Return (X, Y) of the center of cell containing provided text 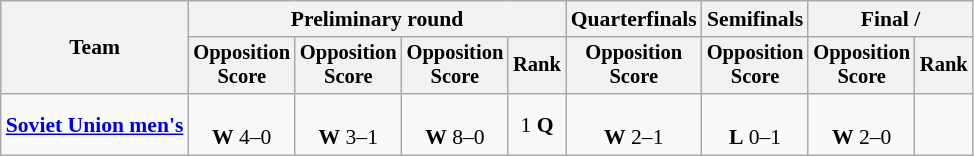
Quarterfinals (634, 19)
W 2–0 (862, 124)
Semifinals (756, 19)
Soviet Union men's (95, 124)
1 Q (537, 124)
Final / (890, 19)
W 8–0 (456, 124)
L 0–1 (756, 124)
W 4–0 (242, 124)
W 3–1 (348, 124)
Preliminary round (376, 19)
W 2–1 (634, 124)
Team (95, 48)
